Determine the (x, y) coordinate at the center of the cell enclosing the given text.  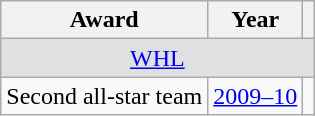
Second all-star team (104, 96)
WHL (158, 58)
Award (104, 20)
2009–10 (256, 96)
Year (256, 20)
